Search for the cell housing the specified text and yield its [X, Y] center coordinate. 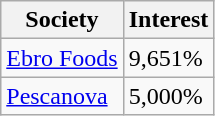
Society [62, 20]
Pescanova [62, 96]
Ebro Foods [62, 58]
5,000% [168, 96]
Interest [168, 20]
9,651% [168, 58]
